Provide the (X, Y) coordinate of the cell's center where the given text is located.  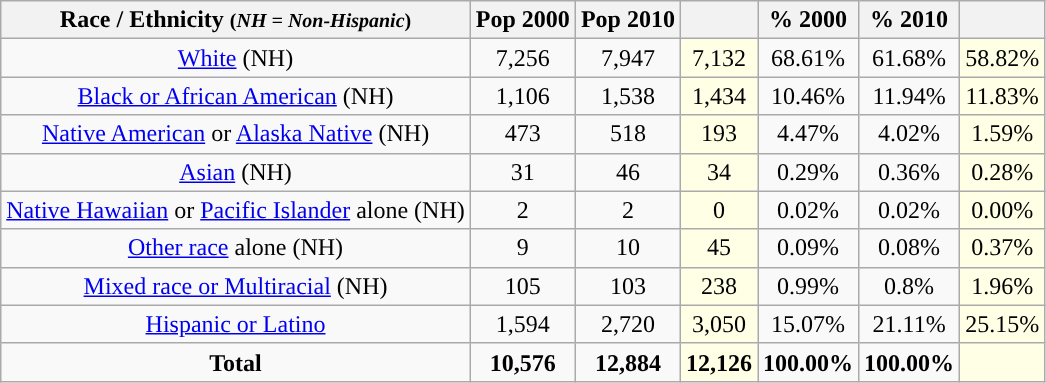
10,576 (522, 362)
0.28% (1002, 172)
0.29% (808, 172)
58.82% (1002, 58)
Race / Ethnicity (NH = Non-Hispanic) (236, 20)
Native American or Alaska Native (NH) (236, 134)
Native Hawaiian or Pacific Islander alone (NH) (236, 210)
0.8% (910, 286)
0.37% (1002, 248)
White (NH) (236, 58)
46 (628, 172)
7,132 (718, 58)
4.47% (808, 134)
473 (522, 134)
Asian (NH) (236, 172)
12,126 (718, 362)
Mixed race or Multiracial (NH) (236, 286)
% 2010 (910, 20)
1,434 (718, 96)
Total (236, 362)
7,256 (522, 58)
0 (718, 210)
238 (718, 286)
3,050 (718, 324)
1,538 (628, 96)
1.96% (1002, 286)
2,720 (628, 324)
11.94% (910, 96)
% 2000 (808, 20)
10.46% (808, 96)
105 (522, 286)
1.59% (1002, 134)
103 (628, 286)
Hispanic or Latino (236, 324)
0.99% (808, 286)
0.00% (1002, 210)
Black or African American (NH) (236, 96)
21.11% (910, 324)
12,884 (628, 362)
Other race alone (NH) (236, 248)
4.02% (910, 134)
518 (628, 134)
68.61% (808, 58)
1,106 (522, 96)
7,947 (628, 58)
9 (522, 248)
0.09% (808, 248)
34 (718, 172)
25.15% (1002, 324)
Pop 2000 (522, 20)
0.36% (910, 172)
11.83% (1002, 96)
193 (718, 134)
61.68% (910, 58)
1,594 (522, 324)
31 (522, 172)
0.08% (910, 248)
Pop 2010 (628, 20)
15.07% (808, 324)
45 (718, 248)
10 (628, 248)
